Extract the [x, y] coordinate from the center of the cell holding the provided text.  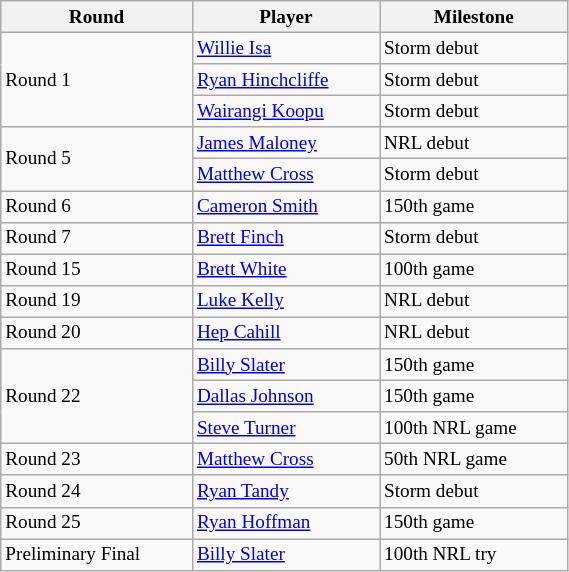
Brett Finch [286, 238]
50th NRL game [474, 460]
Ryan Tandy [286, 491]
Round 15 [97, 270]
Round 25 [97, 523]
Luke Kelly [286, 301]
Willie Isa [286, 48]
Preliminary Final [97, 554]
Milestone [474, 17]
Round [97, 17]
Player [286, 17]
Dallas Johnson [286, 396]
Round 20 [97, 333]
100th game [474, 270]
Round 23 [97, 460]
100th NRL game [474, 428]
Ryan Hoffman [286, 523]
Hep Cahill [286, 333]
Round 1 [97, 80]
Cameron Smith [286, 206]
Round 5 [97, 158]
Wairangi Koopu [286, 111]
Round 6 [97, 206]
Round 19 [97, 301]
Round 24 [97, 491]
100th NRL try [474, 554]
Ryan Hinchcliffe [286, 80]
Brett White [286, 270]
James Maloney [286, 143]
Round 22 [97, 396]
Steve Turner [286, 428]
Round 7 [97, 238]
